Return [x, y] of the center of cell containing provided text 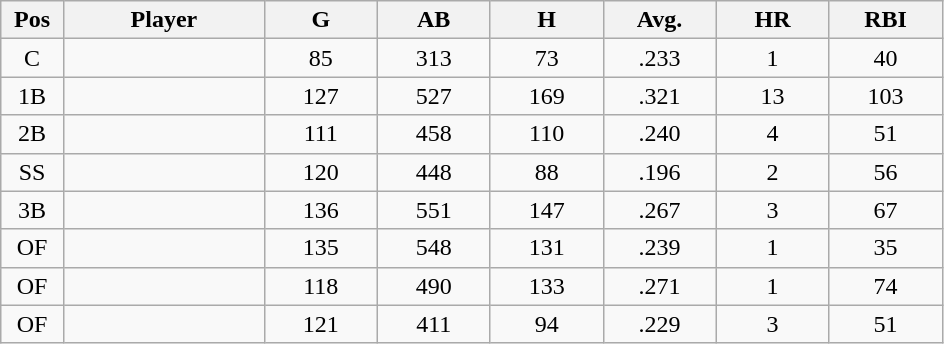
121 [320, 324]
111 [320, 134]
AB [434, 20]
.240 [660, 134]
88 [546, 172]
.267 [660, 210]
HR [772, 20]
Avg. [660, 20]
.239 [660, 248]
169 [546, 96]
56 [886, 172]
.321 [660, 96]
118 [320, 286]
2B [32, 134]
13 [772, 96]
1B [32, 96]
.271 [660, 286]
85 [320, 58]
C [32, 58]
74 [886, 286]
551 [434, 210]
136 [320, 210]
SS [32, 172]
458 [434, 134]
490 [434, 286]
35 [886, 248]
67 [886, 210]
40 [886, 58]
133 [546, 286]
131 [546, 248]
127 [320, 96]
4 [772, 134]
313 [434, 58]
110 [546, 134]
411 [434, 324]
Pos [32, 20]
120 [320, 172]
.233 [660, 58]
548 [434, 248]
Player [164, 20]
.229 [660, 324]
103 [886, 96]
RBI [886, 20]
73 [546, 58]
3B [32, 210]
448 [434, 172]
G [320, 20]
147 [546, 210]
94 [546, 324]
527 [434, 96]
H [546, 20]
2 [772, 172]
135 [320, 248]
.196 [660, 172]
